Pinpoint the cell where the given text exists, returning its (x, y) midpoint coordinate. 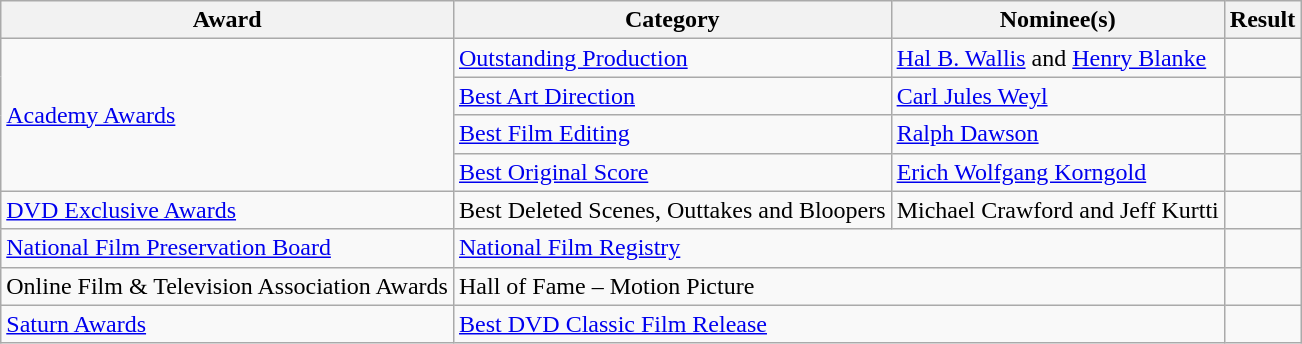
Hal B. Wallis and Henry Blanke (1058, 58)
Saturn Awards (228, 324)
Academy Awards (228, 115)
National Film Registry (838, 248)
Category (672, 20)
Carl Jules Weyl (1058, 96)
Online Film & Television Association Awards (228, 286)
Best Deleted Scenes, Outtakes and Bloopers (672, 210)
Best DVD Classic Film Release (838, 324)
Best Original Score (672, 172)
Hall of Fame – Motion Picture (838, 286)
Best Film Editing (672, 134)
Best Art Direction (672, 96)
Erich Wolfgang Korngold (1058, 172)
DVD Exclusive Awards (228, 210)
National Film Preservation Board (228, 248)
Michael Crawford and Jeff Kurtti (1058, 210)
Result (1262, 20)
Nominee(s) (1058, 20)
Award (228, 20)
Ralph Dawson (1058, 134)
Outstanding Production (672, 58)
